Find where the given text appears and provide that cell's center as [X, Y] coordinate. 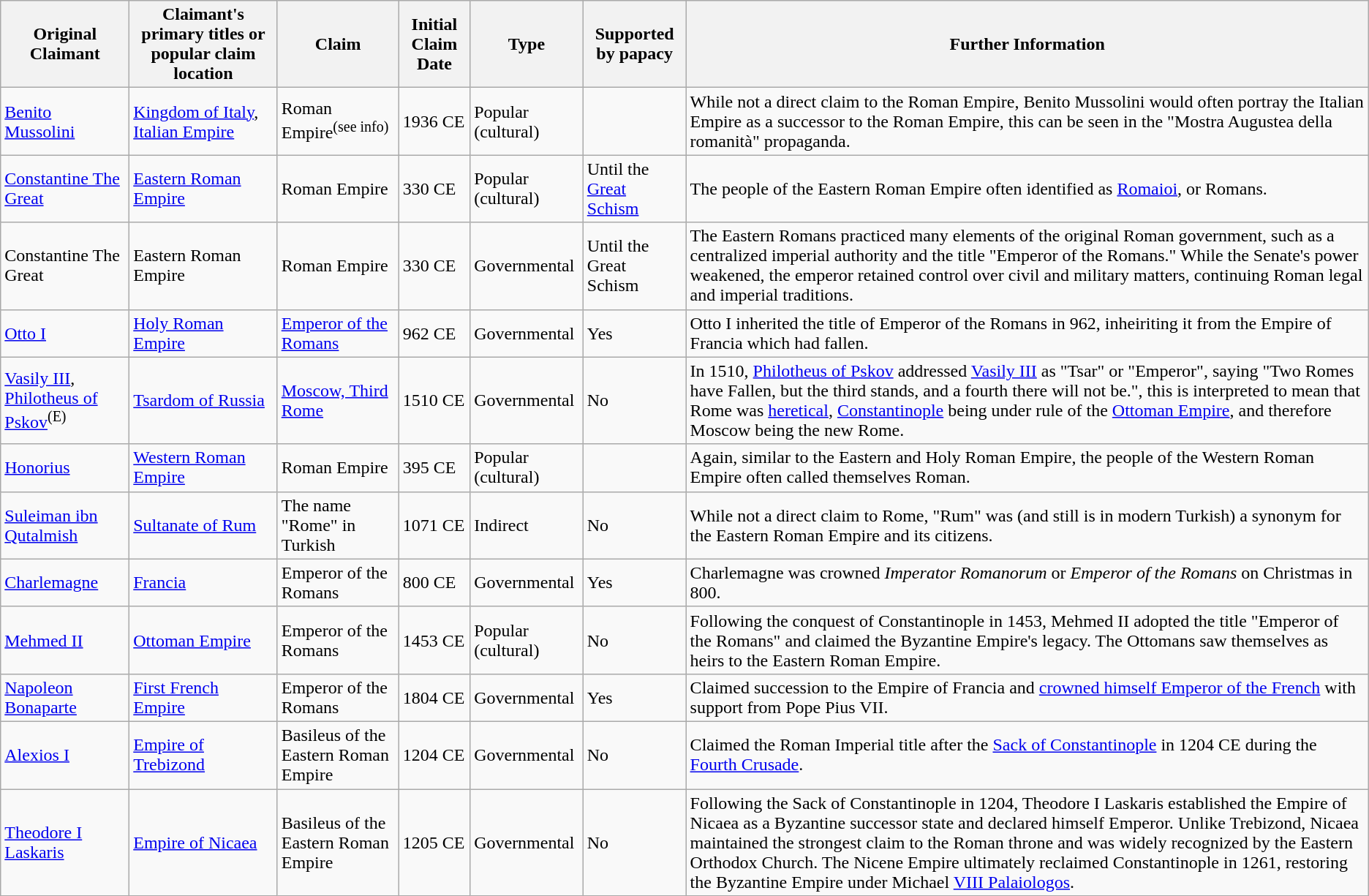
Vasily III, Philotheus of Pskov(E) [65, 401]
Type [527, 44]
First French Empire [203, 698]
Kingdom of Italy, Italian Empire [203, 121]
Claimed succession to the Empire of Francia and crowned himself Emperor of the French with support from Pope Pius VII. [1027, 698]
1071 CE [434, 525]
Mehmed II [65, 640]
While not a direct claim to Rome, "Rum" was (and still is in modern Turkish) a synonym for the Eastern Roman Empire and its citizens. [1027, 525]
Roman Empire(see info) [338, 121]
1804 CE [434, 698]
Claim [338, 44]
800 CE [434, 582]
395 CE [434, 468]
962 CE [434, 334]
Holy Roman Empire [203, 334]
Original Claimant [65, 44]
Charlemagne was crowned Imperator Romanorum or Emperor of the Romans on Christmas in 800. [1027, 582]
The people of the Eastern Roman Empire often identified as Romaioi, or Romans. [1027, 189]
Western Roman Empire [203, 468]
Suleiman ibn Qutalmish [65, 525]
Ottoman Empire [203, 640]
1936 CE [434, 121]
Supported by papacy [635, 44]
Alexios I [65, 755]
1453 CE [434, 640]
Theodore I Laskaris [65, 842]
Napoleon Bonaparte [65, 698]
1510 CE [434, 401]
Charlemagne [65, 582]
Sultanate of Rum [203, 525]
Claimant's primary titles or popular claim location [203, 44]
Indirect [527, 525]
Empire of Trebizond [203, 755]
Honorius [65, 468]
Moscow, Third Rome [338, 401]
Empire of Nicaea [203, 842]
1205 CE [434, 842]
Initial Claim Date [434, 44]
Claimed the Roman Imperial title after the Sack of Constantinople in 1204 CE during the Fourth Crusade. [1027, 755]
Tsardom of Russia [203, 401]
Otto I inherited the title of Emperor of the Romans in 962, inheiriting it from the Empire of Francia which had fallen. [1027, 334]
Again, similar to the Eastern and Holy Roman Empire, the people of the Western Roman Empire often called themselves Roman. [1027, 468]
Benito Mussolini [65, 121]
Further Information [1027, 44]
Francia [203, 582]
The name "Rome" in Turkish [338, 525]
Otto I [65, 334]
1204 CE [434, 755]
